Pinpoint the cell where the given text exists, returning its [X, Y] midpoint coordinate. 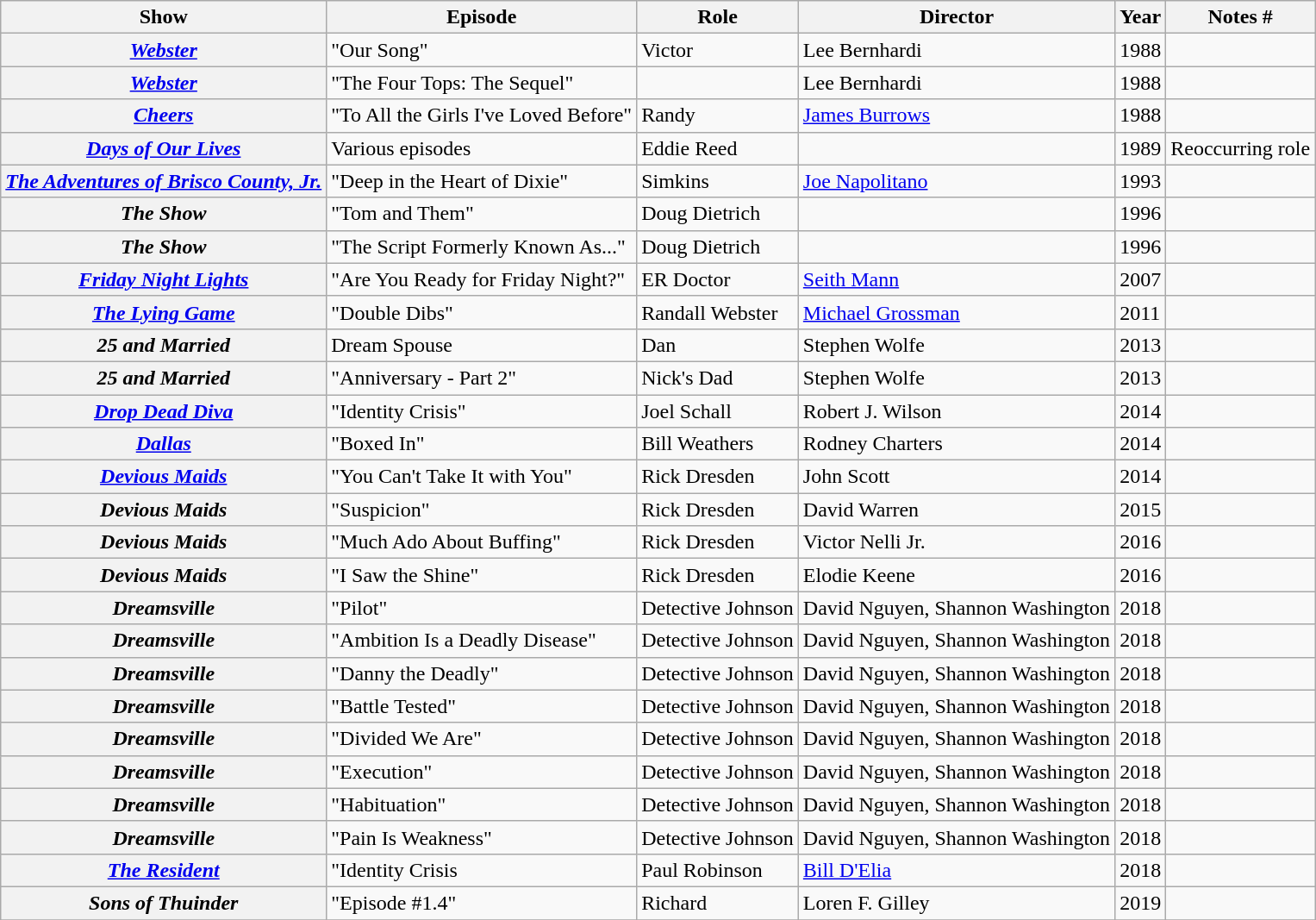
2015 [1141, 510]
James Burrows [957, 116]
The Resident [164, 870]
Simkins [718, 181]
The Lying Game [164, 312]
Paul Robinson [718, 870]
The Adventures of Brisco County, Jr. [164, 181]
"Pilot" [482, 608]
Cheers [164, 116]
Randall Webster [718, 312]
Role [718, 17]
Friday Night Lights [164, 279]
ER Doctor [718, 279]
Show [164, 17]
"Execution" [482, 772]
"Much Ado About Buffing" [482, 542]
Rodney Charters [957, 444]
Director [957, 17]
Joel Schall [718, 411]
"Pain Is Weakness" [482, 837]
"Battle Tested" [482, 706]
Episode [482, 17]
Year [1141, 17]
Dream Spouse [482, 345]
"Boxed In" [482, 444]
2019 [1141, 903]
"Deep in the Heart of Dixie" [482, 181]
Various episodes [482, 148]
"Episode #1.4" [482, 903]
"Anniversary - Part 2" [482, 378]
"Danny the Deadly" [482, 673]
Bill Weathers [718, 444]
"To All the Girls I've Loved Before" [482, 116]
"Are You Ready for Friday Night?" [482, 279]
"You Can't Take It with You" [482, 477]
"Ambition Is a Deadly Disease" [482, 641]
Joe Napolitano [957, 181]
Reoccurring role [1241, 148]
Sons of Thuinder [164, 903]
Robert J. Wilson [957, 411]
Richard [718, 903]
Nick's Dad [718, 378]
Elodie Keene [957, 575]
2011 [1141, 312]
Dan [718, 345]
"Divided We Are" [482, 739]
David Warren [957, 510]
Michael Grossman [957, 312]
Days of Our Lives [164, 148]
"The Script Formerly Known As..." [482, 247]
2007 [1141, 279]
"Suspicion" [482, 510]
Notes # [1241, 17]
Seith Mann [957, 279]
1989 [1141, 148]
Dallas [164, 444]
"Tom and Them" [482, 214]
"The Four Tops: The Sequel" [482, 83]
Eddie Reed [718, 148]
John Scott [957, 477]
"Identity Crisis" [482, 411]
"I Saw the Shine" [482, 575]
"Double Dibs" [482, 312]
Bill D'Elia [957, 870]
1993 [1141, 181]
Drop Dead Diva [164, 411]
Randy [718, 116]
"Identity Crisis [482, 870]
Loren F. Gilley [957, 903]
Victor Nelli Jr. [957, 542]
"Habituation" [482, 804]
"Our Song" [482, 50]
Victor [718, 50]
